Capture the cell that displays the provided text and extract its [X, Y] central coordinate. 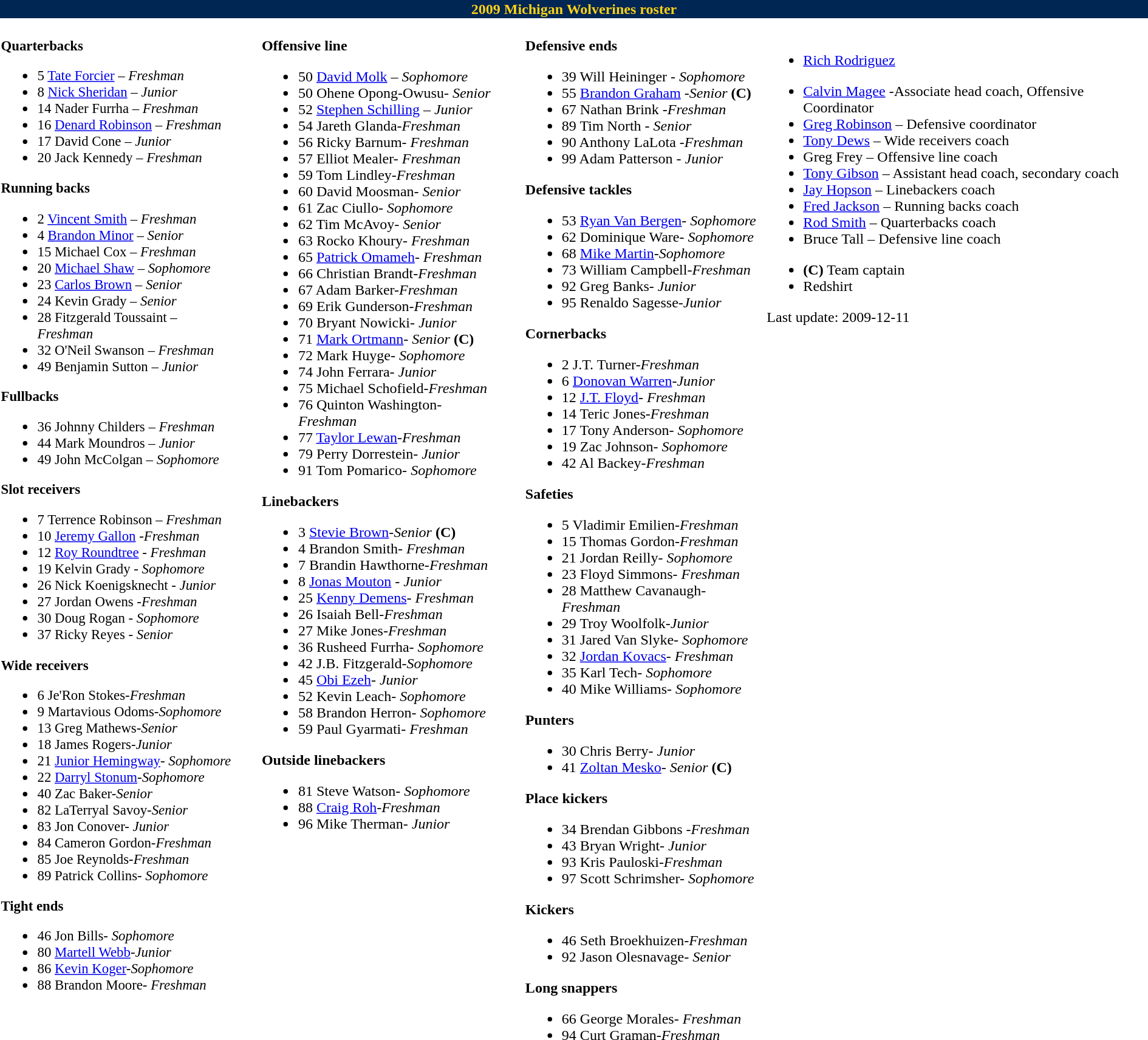
2009 Michigan Wolverines roster [574, 9]
